Return the [x, y] coordinate for the center point of the cell that contains the specified text.  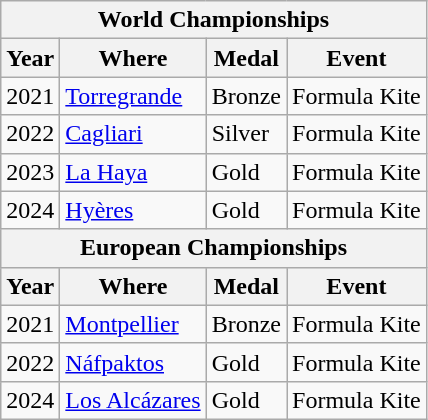
Los Alcázares [133, 400]
La Haya [133, 172]
European Championships [214, 248]
2023 [30, 172]
Náfpaktos [133, 362]
Torregrande [133, 96]
World Championships [214, 20]
Cagliari [133, 134]
Hyères [133, 210]
Silver [246, 134]
Montpellier [133, 324]
